Identify which cell holds the provided text, then report its [x, y] central coordinate. 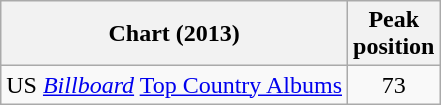
Peakposition [394, 34]
US Billboard Top Country Albums [174, 85]
73 [394, 85]
Chart (2013) [174, 34]
